Detect which cell encompasses the target text, then output its (X, Y) center coordinate. 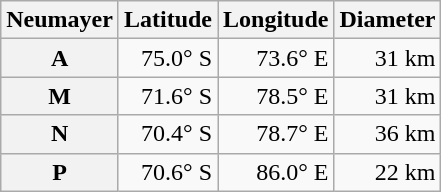
A (60, 58)
36 km (388, 134)
86.0° E (276, 172)
M (60, 96)
Neumayer (60, 20)
Latitude (168, 20)
78.5° E (276, 96)
P (60, 172)
Diameter (388, 20)
75.0° S (168, 58)
N (60, 134)
78.7° E (276, 134)
70.4° S (168, 134)
70.6° S (168, 172)
Longitude (276, 20)
73.6° E (276, 58)
22 km (388, 172)
71.6° S (168, 96)
